Provide the (X, Y) coordinate of the cell's center where the given text is located.  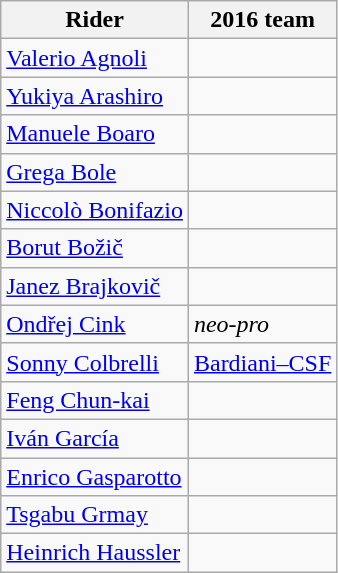
Feng Chun-kai (95, 400)
Janez Brajkovič (95, 286)
Yukiya Arashiro (95, 96)
Bardiani–CSF (262, 362)
Borut Božič (95, 248)
2016 team (262, 20)
Iván García (95, 438)
Heinrich Haussler (95, 553)
Ondřej Cink (95, 324)
Grega Bole (95, 172)
Valerio Agnoli (95, 58)
Manuele Boaro (95, 134)
Niccolò Bonifazio (95, 210)
Tsgabu Grmay (95, 515)
Enrico Gasparotto (95, 477)
Sonny Colbrelli (95, 362)
neo-pro (262, 324)
Rider (95, 20)
